From the cell containing the given text, extract its center point as [X, Y] coordinate. 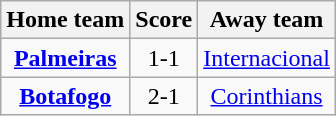
1-1 [164, 58]
Away team [267, 20]
Score [164, 20]
2-1 [164, 96]
Home team [66, 20]
Internacional [267, 58]
Corinthians [267, 96]
Palmeiras [66, 58]
Botafogo [66, 96]
